Capture the cell that displays the provided text and extract its (X, Y) central coordinate. 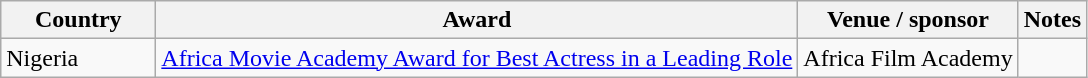
Award (477, 20)
Notes (1052, 20)
Country (78, 20)
Venue / sponsor (908, 20)
Africa Film Academy (908, 58)
Nigeria (78, 58)
Africa Movie Academy Award for Best Actress in a Leading Role (477, 58)
